Scan for the cell matching the given text and deliver its [X, Y] coordinate at center. 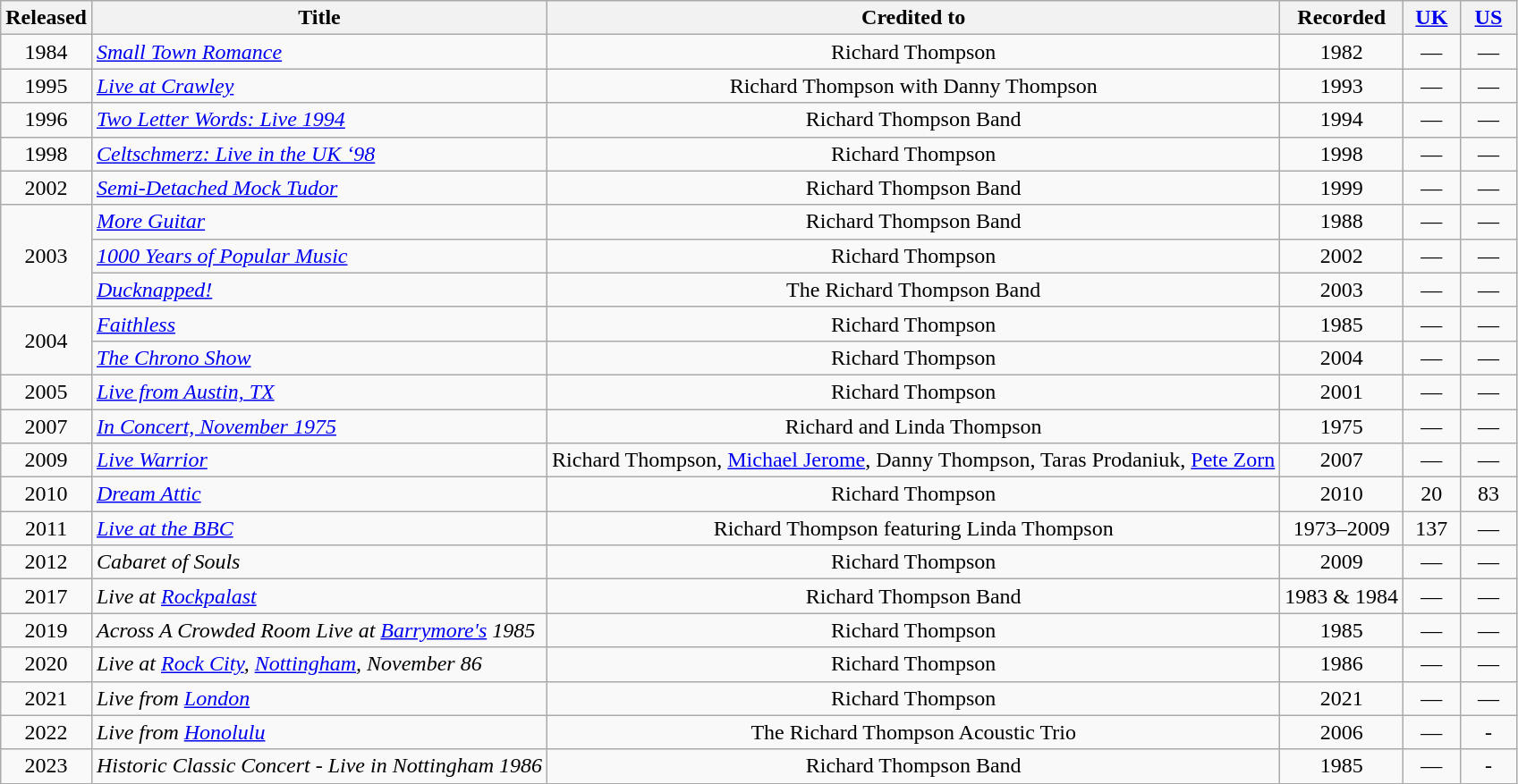
Released [47, 18]
2023 [47, 766]
Richard Thompson with Danny Thompson [914, 86]
Live at Rockpalast [318, 596]
Historic Classic Concert - Live in Nottingham 1986 [318, 766]
2020 [47, 664]
Live at the BBC [318, 528]
Faithless [318, 324]
1975 [1342, 426]
1983 & 1984 [1342, 596]
More Guitar [318, 222]
The Richard Thompson Acoustic Trio [914, 732]
US [1488, 18]
Credited to [914, 18]
1994 [1342, 120]
In Concert, November 1975 [318, 426]
2017 [47, 596]
83 [1488, 494]
Richard Thompson, Michael Jerome, Danny Thompson, Taras Prodaniuk, Pete Zorn [914, 460]
Two Letter Words: Live 1994 [318, 120]
Recorded [1342, 18]
20 [1432, 494]
1984 [47, 52]
1000 Years of Popular Music [318, 256]
Richard and Linda Thompson [914, 426]
1973–2009 [1342, 528]
Richard Thompson featuring Linda Thompson [914, 528]
Live at Crawley [318, 86]
1986 [1342, 664]
Live from Austin, TX [318, 392]
1996 [47, 120]
2022 [47, 732]
2019 [47, 630]
Across A Crowded Room Live at Barrymore's 1985 [318, 630]
2012 [47, 562]
Live from London [318, 698]
The Richard Thompson Band [914, 290]
1988 [1342, 222]
Live at Rock City, Nottingham, November 86 [318, 664]
2006 [1342, 732]
2011 [47, 528]
The Chrono Show [318, 358]
Celtschmerz: Live in the UK ‘98 [318, 154]
Ducknapped! [318, 290]
1995 [47, 86]
1993 [1342, 86]
UK [1432, 18]
Title [318, 18]
Live Warrior [318, 460]
Cabaret of Souls [318, 562]
2001 [1342, 392]
Small Town Romance [318, 52]
Dream Attic [318, 494]
137 [1432, 528]
1999 [1342, 188]
Live from Honolulu [318, 732]
2005 [47, 392]
1982 [1342, 52]
Semi-Detached Mock Tudor [318, 188]
